Return the [X, Y] coordinate for the center point of the cell that contains the specified text.  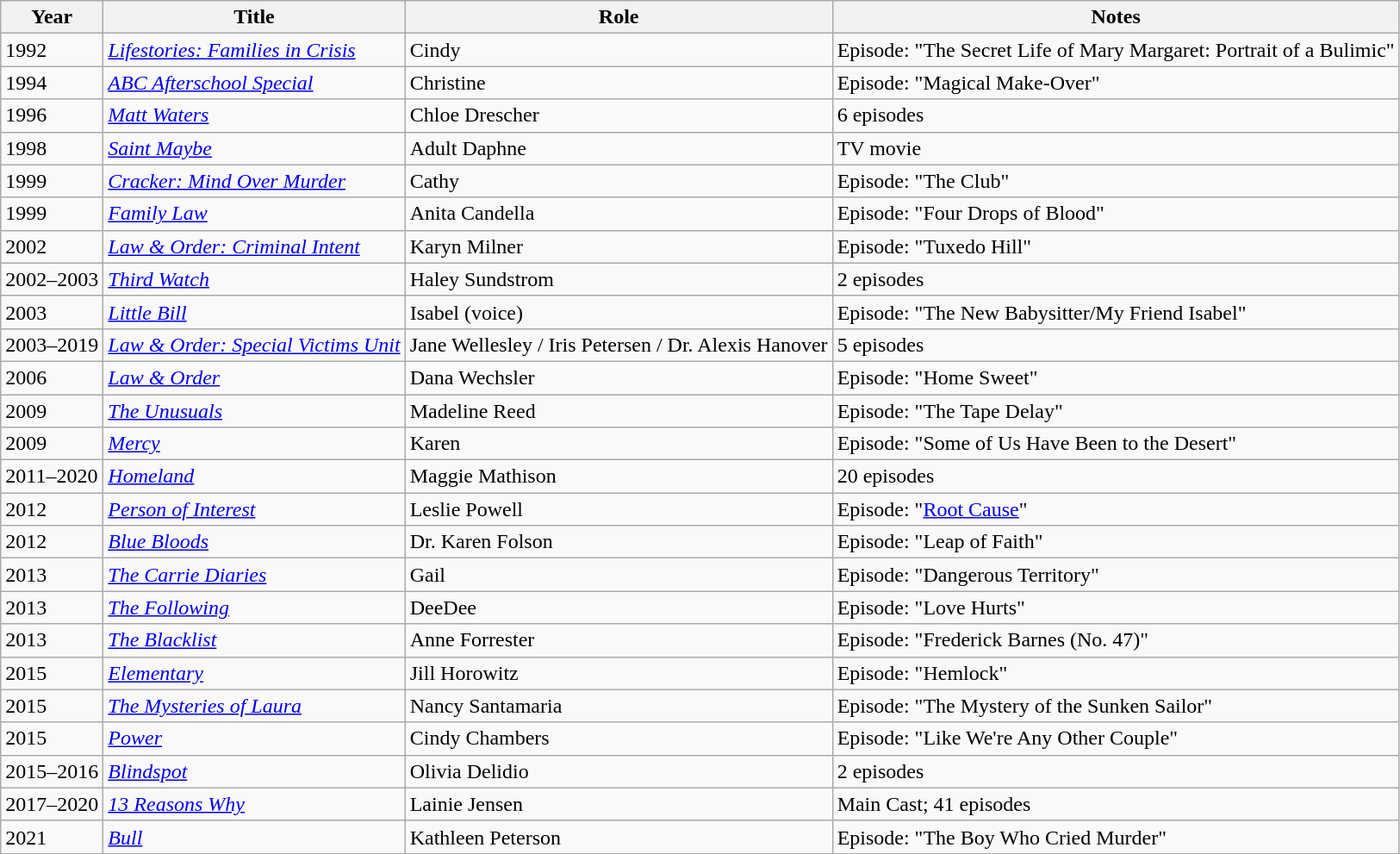
Anne Forrester [619, 640]
The Mysteries of Laura [254, 706]
13 Reasons Why [254, 804]
Blue Bloods [254, 542]
Anita Candella [619, 214]
Karyn Milner [619, 246]
Law & Order: Special Victims Unit [254, 345]
Chloe Drescher [619, 115]
6 episodes [1116, 115]
Episode: "The Mystery of the Sunken Sailor" [1116, 706]
2017–2020 [52, 804]
The Following [254, 608]
Year [52, 17]
Episode: "The Tape Delay" [1116, 411]
Haley Sundstrom [619, 279]
Episode: "Frederick Barnes (No. 47)" [1116, 640]
Episode: "Four Drops of Blood" [1116, 214]
2011–2020 [52, 477]
Episode: "Some of Us Have Been to the Desert" [1116, 444]
DeeDee [619, 608]
Olivia Delidio [619, 771]
2021 [52, 837]
Little Bill [254, 312]
Blindspot [254, 771]
Main Cast; 41 episodes [1116, 804]
Episode: "Root Cause" [1116, 509]
2002 [52, 246]
Elementary [254, 673]
Isabel (voice) [619, 312]
Gail [619, 575]
2003–2019 [52, 345]
1998 [52, 148]
Leslie Powell [619, 509]
Cracker: Mind Over Murder [254, 181]
Power [254, 739]
2003 [52, 312]
2015–2016 [52, 771]
Third Watch [254, 279]
Family Law [254, 214]
2006 [52, 377]
Jane Wellesley / Iris Petersen / Dr. Alexis Hanover [619, 345]
Matt Waters [254, 115]
Episode: "The Boy Who Cried Murder" [1116, 837]
Jill Horowitz [619, 673]
Person of Interest [254, 509]
Christine [619, 83]
The Blacklist [254, 640]
Mercy [254, 444]
Saint Maybe [254, 148]
TV movie [1116, 148]
Kathleen Peterson [619, 837]
Homeland [254, 477]
Notes [1116, 17]
Cathy [619, 181]
Dana Wechsler [619, 377]
Lainie Jensen [619, 804]
Episode: "The Secret Life of Mary Margaret: Portrait of a Bulimic" [1116, 50]
Episode: "Tuxedo Hill" [1116, 246]
Episode: "Magical Make-Over" [1116, 83]
Dr. Karen Folson [619, 542]
1992 [52, 50]
Bull [254, 837]
Episode: "The New Babysitter/My Friend Isabel" [1116, 312]
Episode: "Dangerous Territory" [1116, 575]
1994 [52, 83]
The Unusuals [254, 411]
Nancy Santamaria [619, 706]
Maggie Mathison [619, 477]
Law & Order [254, 377]
Karen [619, 444]
Episode: "The Club" [1116, 181]
Episode: "Love Hurts" [1116, 608]
Law & Order: Criminal Intent [254, 246]
Title [254, 17]
Role [619, 17]
ABC Afterschool Special [254, 83]
Cindy Chambers [619, 739]
Episode: "Home Sweet" [1116, 377]
Lifestories: Families in Crisis [254, 50]
Adult Daphne [619, 148]
Madeline Reed [619, 411]
The Carrie Diaries [254, 575]
Episode: "Leap of Faith" [1116, 542]
2002–2003 [52, 279]
Cindy [619, 50]
Episode: "Hemlock" [1116, 673]
5 episodes [1116, 345]
1996 [52, 115]
Episode: "Like We're Any Other Couple" [1116, 739]
20 episodes [1116, 477]
